Return the (x, y) coordinate for the center point of the cell that contains the specified text.  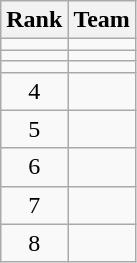
4 (34, 91)
5 (34, 129)
8 (34, 243)
7 (34, 205)
Team (102, 20)
Rank (34, 20)
6 (34, 167)
